For the text-containing cell, return its midpoint in (X, Y) coordinate format. 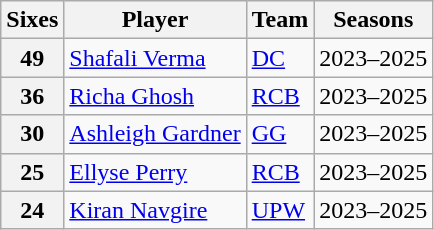
Ashleigh Gardner (155, 134)
Richa Ghosh (155, 96)
Team (280, 20)
Ellyse Perry (155, 172)
UPW (280, 210)
GG (280, 134)
Player (155, 20)
Seasons (374, 20)
25 (32, 172)
36 (32, 96)
30 (32, 134)
49 (32, 58)
24 (32, 210)
Kiran Navgire (155, 210)
DC (280, 58)
Sixes (32, 20)
Shafali Verma (155, 58)
